Search for the cell housing the specified text and yield its (x, y) center coordinate. 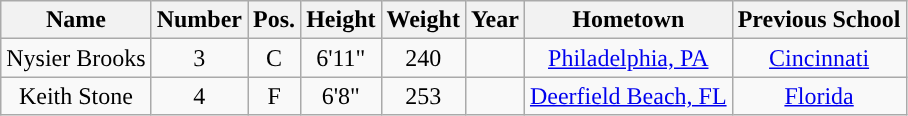
Previous School (819, 20)
Weight (423, 20)
3 (199, 58)
253 (423, 96)
Year (494, 20)
Deerfield Beach, FL (628, 96)
6'8" (341, 96)
Philadelphia, PA (628, 58)
6'11" (341, 58)
240 (423, 58)
Hometown (628, 20)
F (274, 96)
Height (341, 20)
Number (199, 20)
Nysier Brooks (76, 58)
Pos. (274, 20)
Florida (819, 96)
Keith Stone (76, 96)
Name (76, 20)
Cincinnati (819, 58)
4 (199, 96)
C (274, 58)
